For the text-containing cell, return its midpoint in [x, y] coordinate format. 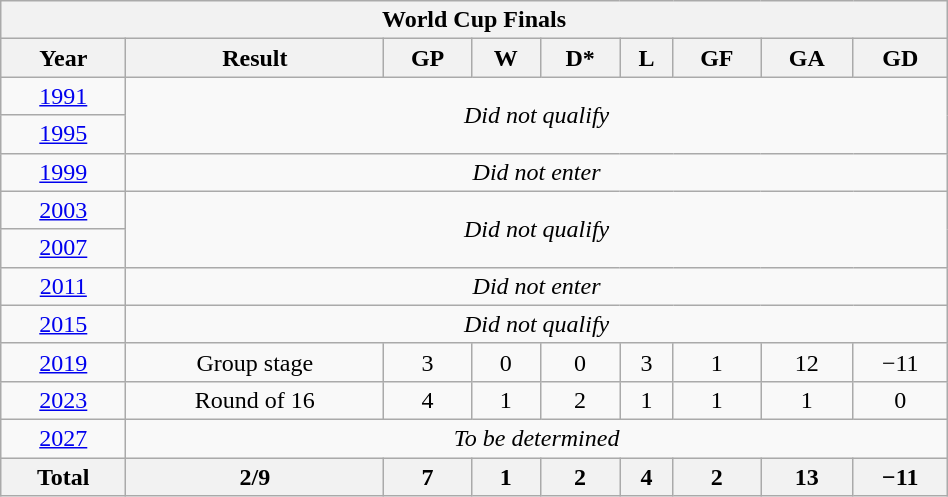
13 [808, 477]
World Cup Finals [474, 20]
GA [808, 58]
W [506, 58]
Total [64, 477]
Year [64, 58]
2023 [64, 400]
1991 [64, 96]
Group stage [255, 362]
2015 [64, 324]
GD [900, 58]
1995 [64, 134]
2/9 [255, 477]
12 [808, 362]
GP [428, 58]
2007 [64, 248]
2003 [64, 210]
7 [428, 477]
L [646, 58]
D* [580, 58]
1999 [64, 172]
Result [255, 58]
2011 [64, 286]
2019 [64, 362]
To be determined [536, 438]
GF [716, 58]
Round of 16 [255, 400]
2027 [64, 438]
